Pinpoint the cell where the given text exists, returning its (X, Y) midpoint coordinate. 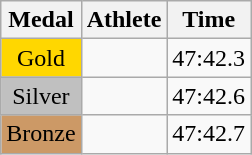
47:42.7 (209, 134)
47:42.6 (209, 96)
Medal (41, 20)
Time (209, 20)
Bronze (41, 134)
47:42.3 (209, 58)
Athlete (124, 20)
Gold (41, 58)
Silver (41, 96)
